Output the (x, y) coordinate of the center of the cell containing the given text.  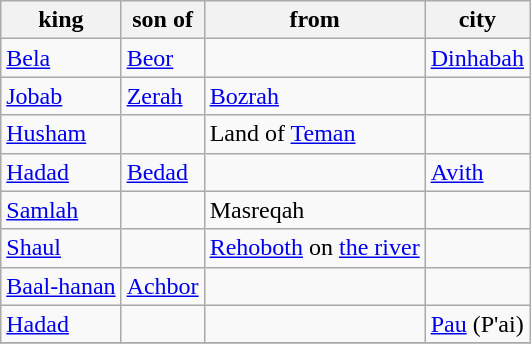
city (477, 20)
Shaul (61, 248)
Husham (61, 134)
Beor (162, 58)
Bela (61, 58)
Dinhabah (477, 58)
from (314, 20)
Bedad (162, 172)
Zerah (162, 96)
Achbor (162, 286)
Baal-hanan (61, 286)
Masreqah (314, 210)
Pau (P'ai) (477, 324)
Land of Teman (314, 134)
Avith (477, 172)
son of (162, 20)
king (61, 20)
Bozrah (314, 96)
Jobab (61, 96)
Rehoboth on the river (314, 248)
Samlah (61, 210)
